Determine the [x, y] coordinate at the center of the cell enclosing the given text.  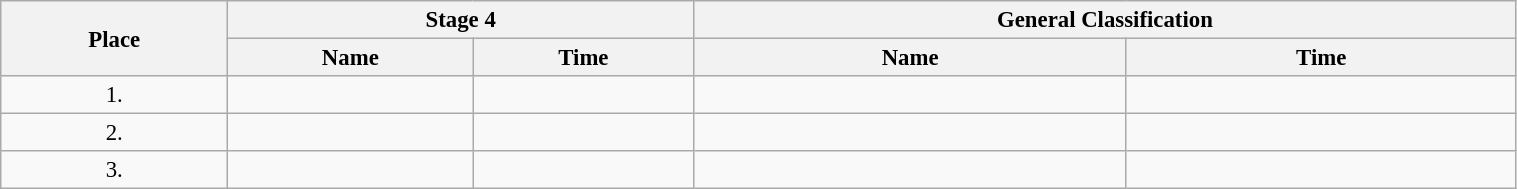
Stage 4 [461, 20]
2. [114, 133]
3. [114, 170]
1. [114, 95]
General Classification [1105, 20]
Place [114, 38]
